Return the (X, Y) coordinate for the center point of the cell that contains the specified text.  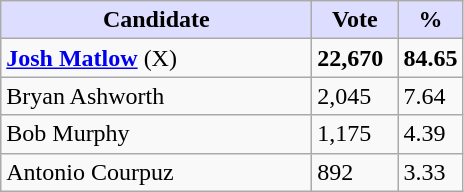
892 (355, 172)
22,670 (355, 58)
Vote (355, 20)
4.39 (430, 134)
84.65 (430, 58)
1,175 (355, 134)
Josh Matlow (X) (156, 58)
Candidate (156, 20)
Antonio Courpuz (156, 172)
% (430, 20)
3.33 (430, 172)
Bob Murphy (156, 134)
2,045 (355, 96)
7.64 (430, 96)
Bryan Ashworth (156, 96)
